Return the [x, y] coordinate for the center point of the cell that contains the specified text.  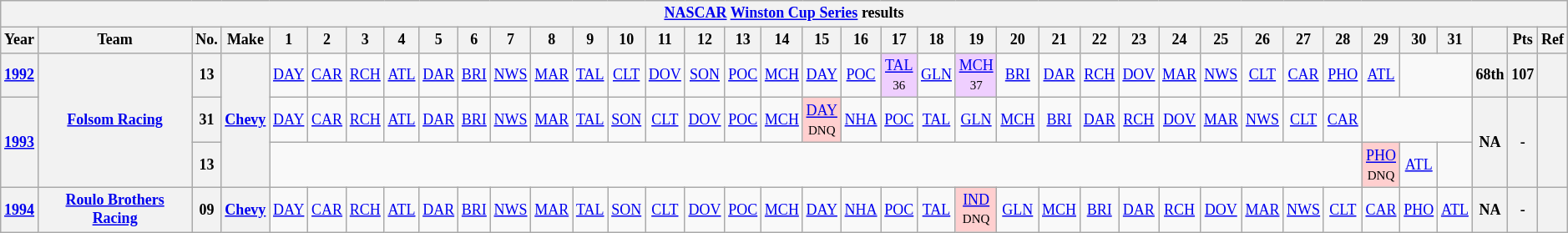
2 [327, 40]
1 [289, 40]
NASCAR Winston Cup Series results [784, 13]
Team [114, 40]
25 [1221, 40]
21 [1060, 40]
DAYDNQ [822, 120]
9 [590, 40]
09 [207, 210]
Year [20, 40]
1992 [20, 75]
1993 [20, 142]
Make [245, 40]
18 [937, 40]
11 [665, 40]
INDDNQ [976, 210]
14 [782, 40]
Ref [1553, 40]
PHODNQ [1381, 165]
68th [1490, 75]
107 [1523, 75]
29 [1381, 40]
30 [1419, 40]
No. [207, 40]
3 [365, 40]
26 [1262, 40]
Folsom Racing [114, 120]
1994 [20, 210]
Pts [1523, 40]
15 [822, 40]
7 [511, 40]
10 [626, 40]
22 [1099, 40]
6 [474, 40]
17 [899, 40]
24 [1180, 40]
4 [402, 40]
27 [1304, 40]
20 [1018, 40]
19 [976, 40]
8 [552, 40]
MCH37 [976, 75]
TAL36 [899, 75]
16 [861, 40]
5 [439, 40]
Roulo Brothers Racing [114, 210]
23 [1139, 40]
28 [1343, 40]
12 [705, 40]
